Return [x, y] of the center of cell containing provided text 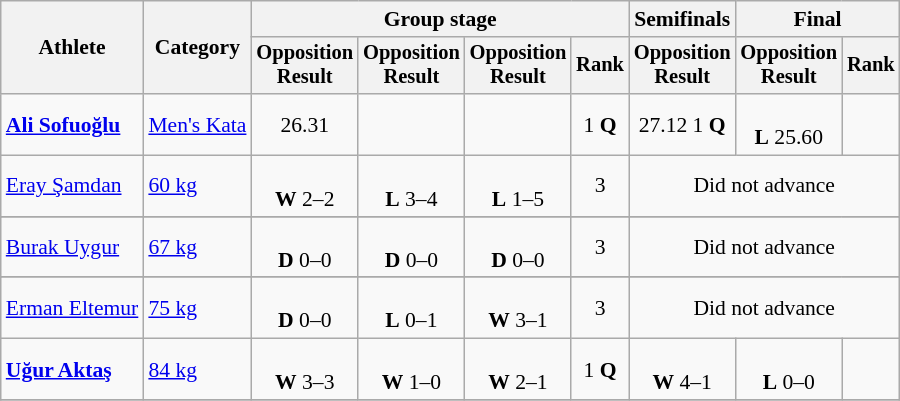
27.12 1 Q [682, 124]
W 3–3 [304, 370]
Uğur Aktaş [72, 370]
Ali Sofuoğlu [72, 124]
Burak Uygur [72, 248]
W 1–0 [412, 370]
L 0–1 [412, 308]
75 kg [197, 308]
Eray Şamdan [72, 186]
L 25.60 [788, 124]
W 4–1 [682, 370]
60 kg [197, 186]
L 0–0 [788, 370]
Erman Eltemur [72, 308]
W 3–1 [518, 308]
84 kg [197, 370]
26.31 [304, 124]
Final [817, 19]
W 2–2 [304, 186]
Men's Kata [197, 124]
W 2–1 [518, 370]
L 1–5 [518, 186]
Category [197, 48]
Semifinals [682, 19]
Group stage [440, 19]
Athlete [72, 48]
L 3–4 [412, 186]
67 kg [197, 248]
